Determine the [X, Y] coordinate at the center of the cell enclosing the given text.  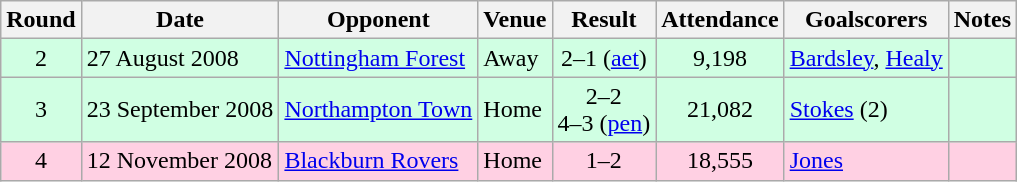
2 [41, 58]
Notes [982, 20]
2–24–3 (pen) [604, 110]
Date [180, 20]
4 [41, 161]
Attendance [720, 20]
9,198 [720, 58]
Stokes (2) [866, 110]
3 [41, 110]
18,555 [720, 161]
Goalscorers [866, 20]
2–1 (aet) [604, 58]
27 August 2008 [180, 58]
Venue [515, 20]
21,082 [720, 110]
Nottingham Forest [378, 58]
12 November 2008 [180, 161]
Blackburn Rovers [378, 161]
Opponent [378, 20]
Jones [866, 161]
Round [41, 20]
Result [604, 20]
1–2 [604, 161]
Away [515, 58]
Northampton Town [378, 110]
23 September 2008 [180, 110]
Bardsley, Healy [866, 58]
